Search for the cell housing the specified text and yield its [x, y] center coordinate. 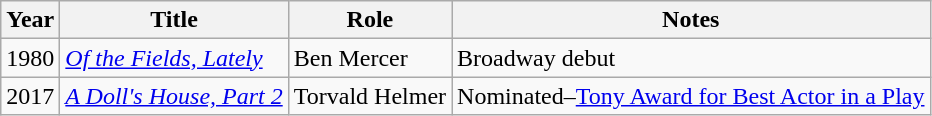
Broadway debut [691, 58]
Ben Mercer [370, 58]
Notes [691, 20]
Role [370, 20]
A Doll's House, Part 2 [174, 96]
Torvald Helmer [370, 96]
Year [30, 20]
Title [174, 20]
Of the Fields, Lately [174, 58]
2017 [30, 96]
Nominated–Tony Award for Best Actor in a Play [691, 96]
1980 [30, 58]
